Output the [X, Y] coordinate of the center of the cell containing the given text.  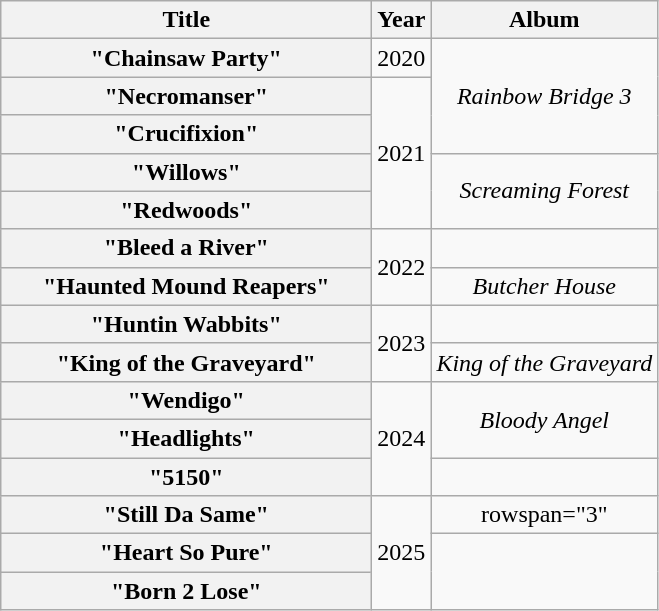
"Headlights" [186, 438]
"Chainsaw Party" [186, 58]
"5150" [186, 477]
Title [186, 20]
King of the Graveyard [544, 362]
Album [544, 20]
"Born 2 Lose" [186, 591]
2024 [402, 438]
"Redwoods" [186, 210]
"Necromanser" [186, 96]
2025 [402, 553]
"Crucifixion" [186, 134]
"Wendigo" [186, 400]
"Haunted Mound Reapers" [186, 286]
Butcher House [544, 286]
2023 [402, 343]
2020 [402, 58]
Year [402, 20]
Bloody Angel [544, 419]
"Bleed a River" [186, 248]
Screaming Forest [544, 191]
"Willows" [186, 172]
"Still Da Same" [186, 515]
2021 [402, 153]
Rainbow Bridge 3 [544, 96]
2022 [402, 267]
"Heart So Pure" [186, 553]
"Huntin Wabbits" [186, 324]
"King of the Graveyard" [186, 362]
rowspan="3" [544, 515]
